Detect which cell encompasses the target text, then output its [X, Y] center coordinate. 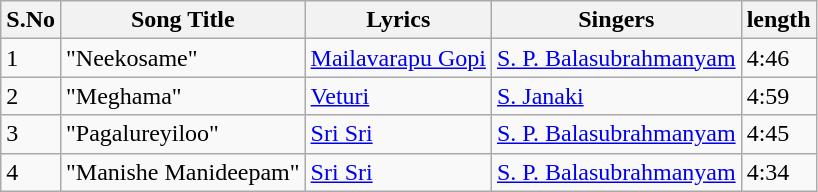
S. Janaki [616, 96]
4 [31, 172]
Lyrics [398, 20]
4:45 [778, 134]
"Neekosame" [182, 58]
4:34 [778, 172]
Song Title [182, 20]
4:59 [778, 96]
2 [31, 96]
length [778, 20]
Veturi [398, 96]
4:46 [778, 58]
Mailavarapu Gopi [398, 58]
Singers [616, 20]
1 [31, 58]
"Meghama" [182, 96]
3 [31, 134]
S.No [31, 20]
"Manishe Manideepam" [182, 172]
"Pagalureyiloo" [182, 134]
